Output the (X, Y) coordinate of the center of the cell containing the given text.  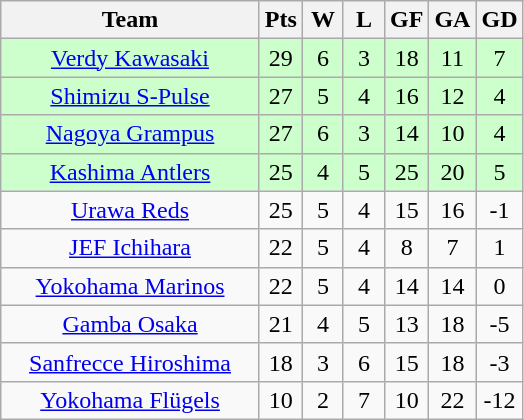
-5 (500, 324)
0 (500, 286)
GF (406, 20)
-3 (500, 362)
Kashima Antlers (130, 172)
Yokohama Marinos (130, 286)
Sanfrecce Hiroshima (130, 362)
Nagoya Grampus (130, 134)
13 (406, 324)
Team (130, 20)
-12 (500, 400)
-1 (500, 210)
21 (280, 324)
L (364, 20)
11 (452, 58)
1 (500, 248)
Yokohama Flügels (130, 400)
Gamba Osaka (130, 324)
Verdy Kawasaki (130, 58)
JEF Ichihara (130, 248)
GD (500, 20)
29 (280, 58)
GA (452, 20)
W (322, 20)
20 (452, 172)
Urawa Reds (130, 210)
12 (452, 96)
Shimizu S-Pulse (130, 96)
2 (322, 400)
8 (406, 248)
Pts (280, 20)
